Detect which cell encompasses the target text, then output its [x, y] center coordinate. 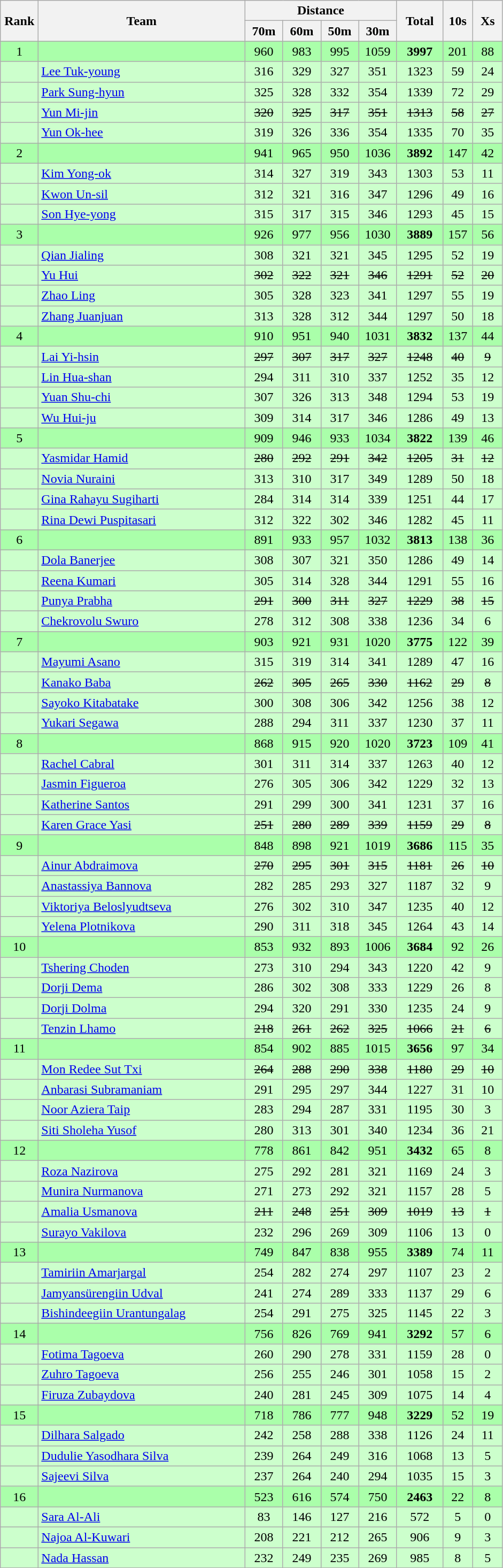
271 [264, 1191]
255 [301, 1374]
332 [340, 92]
995 [340, 51]
572 [420, 1517]
Mayumi Asano [142, 662]
293 [340, 886]
10s [458, 21]
3889 [420, 234]
3432 [420, 1150]
965 [301, 153]
211 [264, 1211]
46 [487, 438]
Punya Prabha [142, 601]
1205 [420, 458]
Tshering Choden [142, 967]
957 [340, 540]
139 [458, 438]
201 [458, 51]
285 [301, 886]
72 [458, 92]
574 [340, 1496]
Siti Sholeha Yusof [142, 1130]
985 [420, 1558]
983 [301, 51]
30 [458, 1110]
221 [301, 1537]
261 [301, 1028]
Zhao Ling [142, 296]
Viktoriya Beloslyudtseva [142, 906]
Total [420, 21]
83 [264, 1517]
778 [264, 1150]
122 [458, 642]
750 [377, 1496]
1323 [420, 72]
903 [264, 642]
Rank [19, 21]
Yun Ok-hee [142, 133]
Tamiriin Amarjargal [142, 1273]
977 [301, 234]
Park Sung-hyun [142, 92]
1296 [420, 194]
926 [264, 234]
260 [264, 1354]
749 [264, 1252]
47 [458, 662]
241 [264, 1293]
Surayo Vakilova [142, 1232]
932 [301, 947]
893 [340, 947]
756 [264, 1334]
27 [487, 112]
861 [301, 1150]
296 [301, 1232]
92 [458, 947]
898 [301, 845]
Anastassiya Bannova [142, 886]
Dilhara Salgado [142, 1435]
853 [264, 947]
Gina Rahayu Sugiharti [142, 499]
842 [340, 1150]
Sayoko Kitabatake [142, 703]
838 [340, 1252]
786 [301, 1415]
Ainur Abdraimova [142, 865]
Anbarasi Subramaniam [142, 1089]
Rachel Cabral [142, 764]
7 [19, 642]
Wu Hui-ju [142, 418]
Novia Nuraini [142, 479]
65 [458, 1150]
1220 [420, 967]
Sajeevi Silva [142, 1476]
Dorji Dolma [142, 1008]
902 [301, 1049]
1251 [420, 499]
1059 [377, 51]
Mon Redee Sut Txi [142, 1069]
1106 [420, 1232]
59 [458, 72]
Katherine Santos [142, 804]
218 [264, 1028]
Nada Hassan [142, 1558]
1169 [420, 1171]
Zhang Juanjuan [142, 316]
769 [340, 1334]
3656 [420, 1049]
1145 [420, 1313]
329 [301, 72]
Xs [487, 21]
1035 [420, 1476]
Yuan Shu-chi [142, 397]
3684 [420, 947]
58 [458, 112]
Reena Kumari [142, 580]
1034 [377, 438]
910 [264, 336]
349 [377, 479]
138 [458, 540]
60m [301, 31]
Yasmidar Hamid [142, 458]
237 [264, 1476]
57 [458, 1334]
340 [377, 1130]
212 [340, 1537]
909 [264, 438]
915 [301, 743]
1236 [420, 621]
318 [340, 927]
286 [264, 988]
Yu Hui [142, 275]
258 [301, 1435]
248 [301, 1211]
Yukari Segawa [142, 723]
1058 [420, 1374]
3229 [420, 1415]
270 [264, 865]
256 [264, 1374]
1187 [420, 886]
1230 [420, 723]
Fotima Tagoeva [142, 1354]
239 [264, 1456]
1032 [377, 540]
41 [487, 743]
1006 [377, 947]
147 [458, 153]
1068 [420, 1456]
891 [264, 540]
70m [264, 31]
Munira Nurmanova [142, 1191]
283 [264, 1110]
1181 [420, 865]
940 [340, 336]
523 [264, 1496]
336 [340, 133]
1231 [420, 804]
950 [340, 153]
Najoa Al-Kuwari [142, 1537]
Roza Nazirova [142, 1171]
Son Hye-yong [142, 214]
97 [458, 1049]
3686 [420, 845]
246 [340, 1374]
Lee Tuk-young [142, 72]
287 [340, 1110]
127 [340, 1517]
1293 [420, 214]
848 [264, 845]
Distance [321, 11]
50m [340, 31]
777 [340, 1415]
1180 [420, 1069]
43 [458, 927]
3892 [420, 153]
1031 [377, 336]
350 [377, 560]
Chekrovolu Swuro [142, 621]
115 [458, 845]
826 [301, 1334]
Kwon Un-sil [142, 194]
109 [458, 743]
2463 [420, 1496]
216 [377, 1517]
955 [377, 1252]
885 [340, 1049]
39 [487, 642]
1248 [420, 357]
718 [264, 1415]
1313 [420, 112]
70 [458, 133]
1107 [420, 1273]
931 [340, 642]
1137 [420, 1293]
Bishindeegiin Urantungalag [142, 1313]
284 [264, 499]
Noor Aziera Taip [142, 1110]
3997 [420, 51]
1162 [420, 682]
Jamyansürengiin Udval [142, 1293]
948 [377, 1415]
868 [264, 743]
3389 [420, 1252]
Yelena Plotnikova [142, 927]
906 [420, 1537]
1335 [420, 133]
Firuza Zubaydova [142, 1395]
Dorji Dema [142, 988]
3813 [420, 540]
3832 [420, 336]
946 [301, 438]
854 [264, 1049]
616 [301, 1496]
Dudulie Yasodhara Silva [142, 1456]
1015 [377, 1049]
1126 [420, 1435]
1263 [420, 764]
920 [340, 743]
Sara Al-Ali [142, 1517]
Karen Grace Yasi [142, 825]
Jasmin Figueroa [142, 784]
Yun Mi-jin [142, 112]
3822 [420, 438]
Lai Yi-hsin [142, 357]
1294 [420, 397]
1339 [420, 92]
1303 [420, 173]
1030 [377, 234]
Amalia Usmanova [142, 1211]
88 [487, 51]
74 [458, 1252]
299 [301, 804]
956 [340, 234]
157 [458, 234]
Rina Dewi Puspitasari [142, 519]
235 [340, 1558]
56 [487, 234]
245 [340, 1395]
1256 [420, 703]
23 [458, 1273]
208 [264, 1537]
Lin Hua-shan [142, 377]
1066 [420, 1028]
17 [487, 499]
1282 [420, 519]
1075 [420, 1395]
960 [264, 51]
Tenzin Lhamo [142, 1028]
20 [487, 275]
847 [301, 1252]
1234 [420, 1130]
348 [377, 397]
Kanako Baba [142, 682]
323 [340, 296]
1036 [377, 153]
Zuhro Tagoeva [142, 1374]
146 [301, 1517]
3775 [420, 642]
3723 [420, 743]
1195 [420, 1110]
Kim Yong-ok [142, 173]
Team [142, 21]
30m [377, 31]
Qian Jialing [142, 255]
1227 [420, 1089]
1157 [420, 1191]
1295 [420, 255]
3292 [420, 1334]
242 [264, 1435]
Dola Banerjee [142, 560]
1252 [420, 377]
1264 [420, 927]
137 [458, 336]
